Scan for the cell matching the given text and deliver its [x, y] coordinate at center. 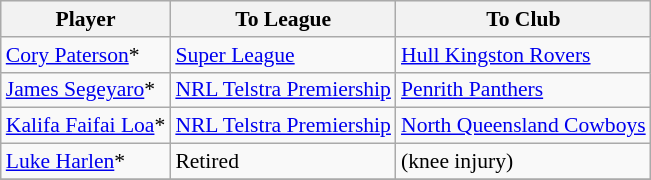
James Segeyaro* [86, 90]
To League [283, 19]
Luke Harlen* [86, 162]
Penrith Panthers [524, 90]
Player [86, 19]
North Queensland Cowboys [524, 126]
(knee injury) [524, 162]
Retired [283, 162]
Kalifa Faifai Loa* [86, 126]
Cory Paterson* [86, 55]
Super League [283, 55]
Hull Kingston Rovers [524, 55]
To Club [524, 19]
